Pinpoint the cell where the given text exists, returning its (X, Y) midpoint coordinate. 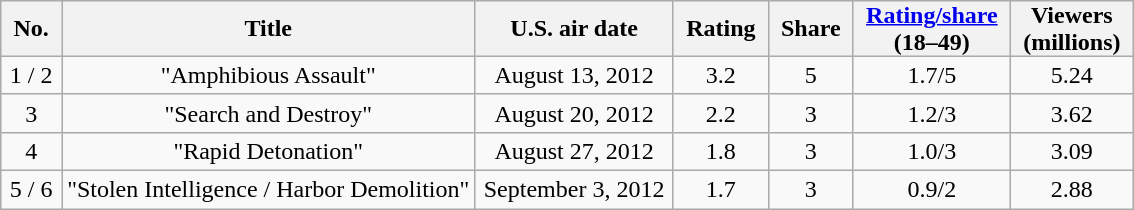
4 (32, 151)
No. (32, 29)
1.8 (720, 151)
1 / 2 (32, 75)
Title (268, 29)
1.7/5 (932, 75)
5 (810, 75)
August 13, 2012 (574, 75)
August 27, 2012 (574, 151)
1.0/3 (932, 151)
3.09 (1072, 151)
"Stolen Intelligence / Harbor Demolition" (268, 189)
Share (810, 29)
Rating (720, 29)
2.2 (720, 113)
2.88 (1072, 189)
U.S. air date (574, 29)
5 / 6 (32, 189)
Viewers(millions) (1072, 29)
3.62 (1072, 113)
3.2 (720, 75)
1.7 (720, 189)
Rating/share(18–49) (932, 29)
September 3, 2012 (574, 189)
1.2/3 (932, 113)
0.9/2 (932, 189)
August 20, 2012 (574, 113)
"Search and Destroy" (268, 113)
"Amphibious Assault" (268, 75)
"Rapid Detonation" (268, 151)
5.24 (1072, 75)
